Determine the [X, Y] coordinate at the center of the cell enclosing the given text.  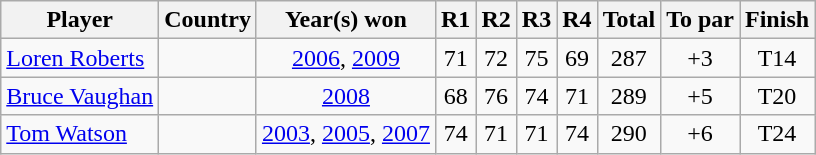
T24 [778, 134]
+6 [700, 134]
69 [577, 58]
72 [496, 58]
T14 [778, 58]
Year(s) won [346, 20]
+5 [700, 96]
Total [629, 20]
2008 [346, 96]
76 [496, 96]
R1 [455, 20]
Player [80, 20]
Tom Watson [80, 134]
75 [536, 58]
+3 [700, 58]
To par [700, 20]
287 [629, 58]
Finish [778, 20]
R4 [577, 20]
Loren Roberts [80, 58]
290 [629, 134]
Country [208, 20]
289 [629, 96]
R3 [536, 20]
2003, 2005, 2007 [346, 134]
R2 [496, 20]
2006, 2009 [346, 58]
68 [455, 96]
Bruce Vaughan [80, 96]
T20 [778, 96]
